Capture the cell that displays the provided text and extract its (X, Y) central coordinate. 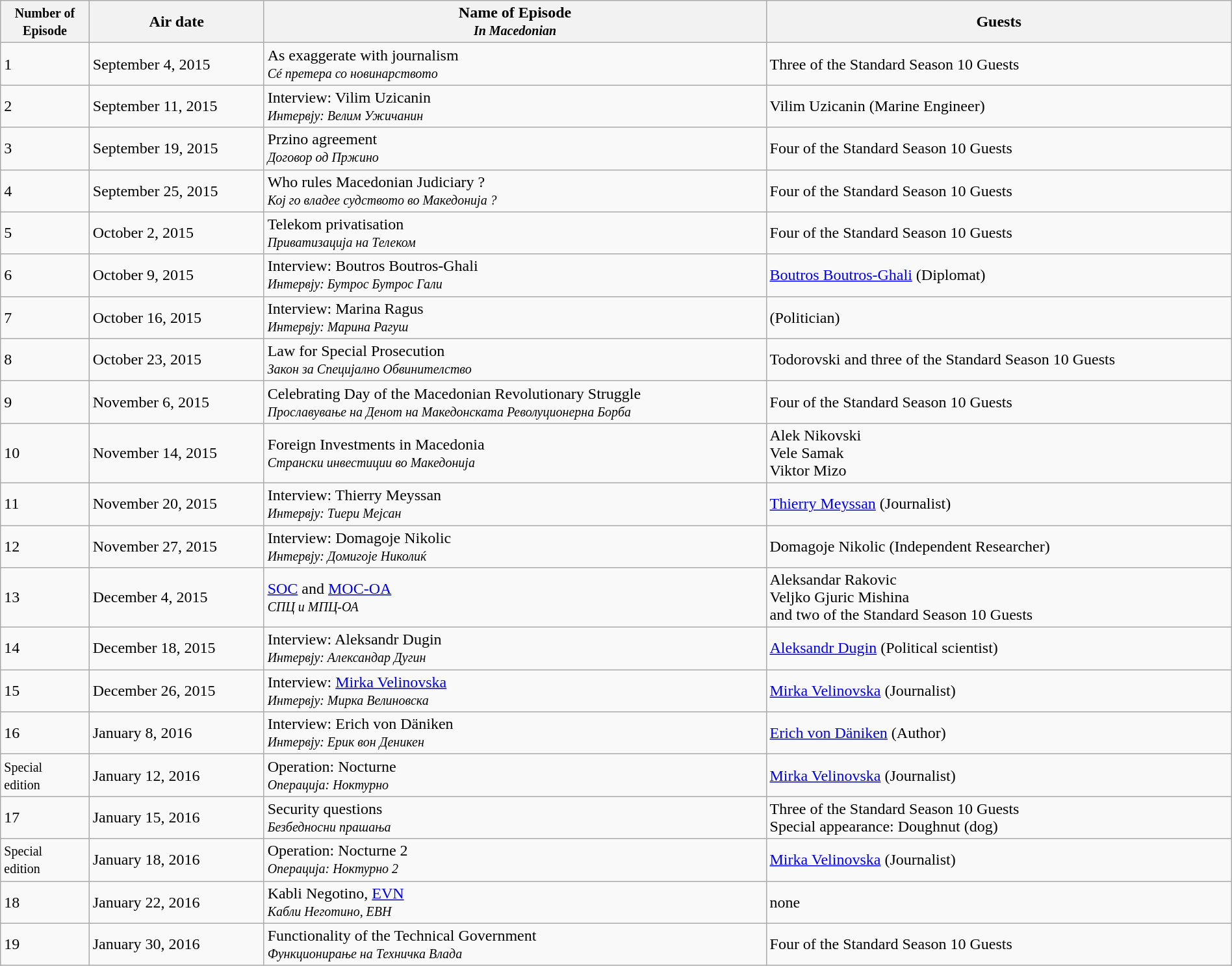
Name of Episode In Macedonian (515, 22)
SOC and MOC-OA СПЦ и МПЦ-ОА (515, 598)
Three of the Standard Season 10 Guests Special appearance: Doughnut (dog) (999, 817)
Who rules Macedonian Judiciary ? Кој го владее судството во Македонија ? (515, 191)
4 (45, 191)
Celebrating Day of the Macedonian Revolutionary Struggle Прославување на Денот на Македонската Револуционерна Борба (515, 401)
Aleksandr Dugin (Political scientist) (999, 648)
14 (45, 648)
November 20, 2015 (177, 504)
Interview: Erich von Däniken Интервју: Ерик вон Деникен (515, 733)
8 (45, 360)
October 16, 2015 (177, 317)
December 4, 2015 (177, 598)
9 (45, 401)
September 11, 2015 (177, 107)
Guests (999, 22)
January 12, 2016 (177, 776)
December 26, 2015 (177, 691)
12 (45, 546)
Interview: Mirka Velinovska Интервју: Мирка Велиновска (515, 691)
October 9, 2015 (177, 275)
17 (45, 817)
Erich von Däniken (Author) (999, 733)
Functionality of the Technical Government Функционирање на Техничка Влада (515, 945)
Aleksandar RakovicVeljko Gjuric Mishinaand two of the Standard Season 10 Guests (999, 598)
January 30, 2016 (177, 945)
December 18, 2015 (177, 648)
Domagoje Nikolic (Independent Researcher) (999, 546)
10 (45, 453)
Number of Episode (45, 22)
11 (45, 504)
October 23, 2015 (177, 360)
Interview: Vilim Uzicanin Интервју: Велим Ужичанин (515, 107)
Boutros Boutros-Ghali (Diplomat) (999, 275)
Alek NikovskiVele SamakViktor Mizo (999, 453)
November 6, 2015 (177, 401)
Security questions Безбедносни прашања (515, 817)
Law for Special Prosecution Закон за Специјално Обвинителство (515, 360)
Operation: Nocturne 2 Операција: Ноктурно 2 (515, 860)
15 (45, 691)
13 (45, 598)
Telekom privatisation Приватизација на Телеком (515, 233)
November 27, 2015 (177, 546)
Interview: Marina Ragus Интервју: Марина Рагуш (515, 317)
October 2, 2015 (177, 233)
Interview: Boutros Boutros-Ghali Интервју: Бутрос Бутрос Гали (515, 275)
18 (45, 902)
19 (45, 945)
none (999, 902)
Vilim Uzicanin (Marine Engineer) (999, 107)
Foreign Investments in Macedonia Странски инвестиции во Македонија (515, 453)
Interview: Domagoje Nikolic Интервју: Домигоје Николиќ (515, 546)
7 (45, 317)
January 8, 2016 (177, 733)
Kabli Negotino, EVN Кабли Неготино, ЕВН (515, 902)
Operation: Nocturne Операција: Ноктурно (515, 776)
6 (45, 275)
5 (45, 233)
(Politician) (999, 317)
Three of the Standard Season 10 Guests (999, 64)
September 25, 2015 (177, 191)
Interview: Aleksandr Dugin Интервју: Александар Дугин (515, 648)
Przino agreement Договор од Пржино (515, 148)
Todorovski and three of the Standard Season 10 Guests (999, 360)
Air date (177, 22)
16 (45, 733)
January 22, 2016 (177, 902)
September 4, 2015 (177, 64)
As exaggerate with journalism Сé претера со новинарството (515, 64)
3 (45, 148)
September 19, 2015 (177, 148)
January 18, 2016 (177, 860)
January 15, 2016 (177, 817)
Interview: Thierry Meyssan Интервју: Тиери Мејсан (515, 504)
Thierry Meyssan (Journalist) (999, 504)
1 (45, 64)
2 (45, 107)
November 14, 2015 (177, 453)
